Locate the cell with the specified text and output its [X, Y] center coordinate. 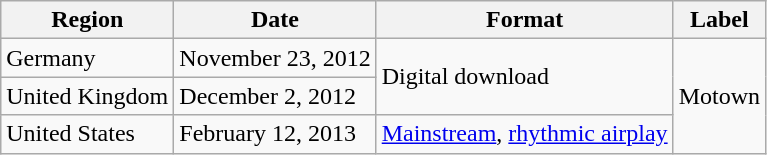
Mainstream, rhythmic airplay [524, 134]
Motown [719, 96]
Format [524, 20]
Label [719, 20]
Region [88, 20]
December 2, 2012 [275, 96]
United Kingdom [88, 96]
United States [88, 134]
February 12, 2013 [275, 134]
Digital download [524, 77]
November 23, 2012 [275, 58]
Germany [88, 58]
Date [275, 20]
